Output the (X, Y) coordinate of the center of the cell containing the given text.  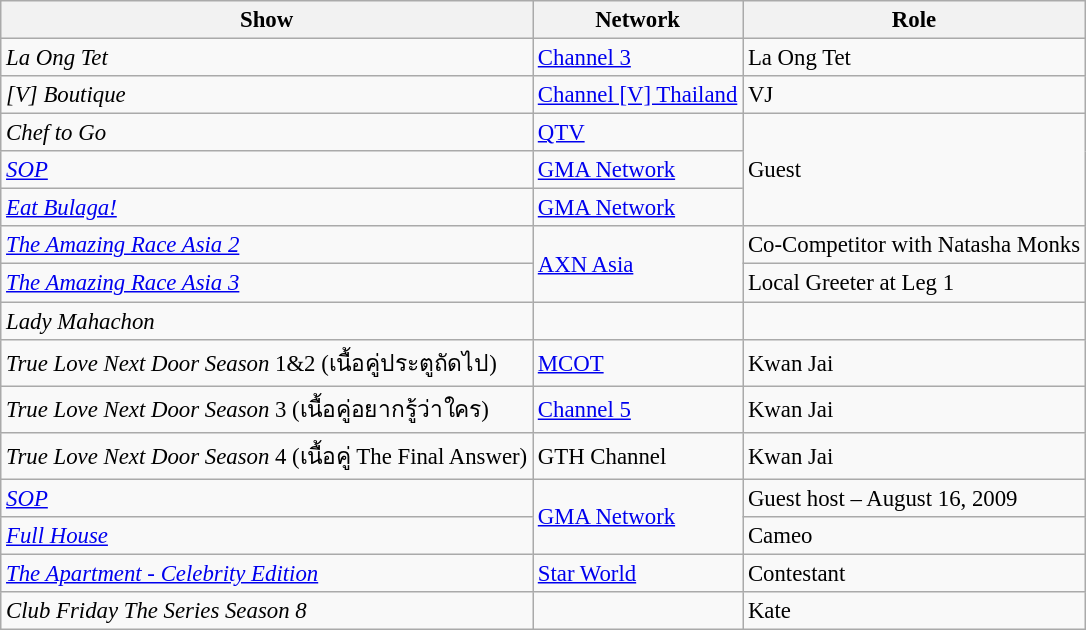
Co-Competitor with Natasha Monks (914, 245)
Show (267, 20)
Cameo (914, 536)
True Love Next Door Season 1&2 (เนื้อคู่ประตูถัดไป) (267, 362)
Channel 3 (637, 58)
Channel 5 (637, 410)
Chef to Go (267, 133)
Local Greeter at Leg 1 (914, 283)
Eat Bulaga! (267, 208)
The Apartment - Celebrity Edition (267, 573)
QTV (637, 133)
Kate (914, 611)
Star World (637, 573)
Guest (914, 170)
AXN Asia (637, 264)
True Love Next Door Season 3 (เนื้อคู่อยากรู้ว่าใคร) (267, 410)
Role (914, 20)
[V] Boutique (267, 95)
True Love Next Door Season 4 (เนื้อคู่ The Final Answer) (267, 456)
The Amazing Race Asia 3 (267, 283)
MCOT (637, 362)
Full House (267, 536)
Club Friday The Series Season 8 (267, 611)
VJ (914, 95)
GTH Channel (637, 456)
Contestant (914, 573)
Lady Mahachon (267, 321)
Guest host – August 16, 2009 (914, 498)
Network (637, 20)
The Amazing Race Asia 2 (267, 245)
Channel [V] Thailand (637, 95)
